Scan for the cell matching the given text and deliver its [x, y] coordinate at center. 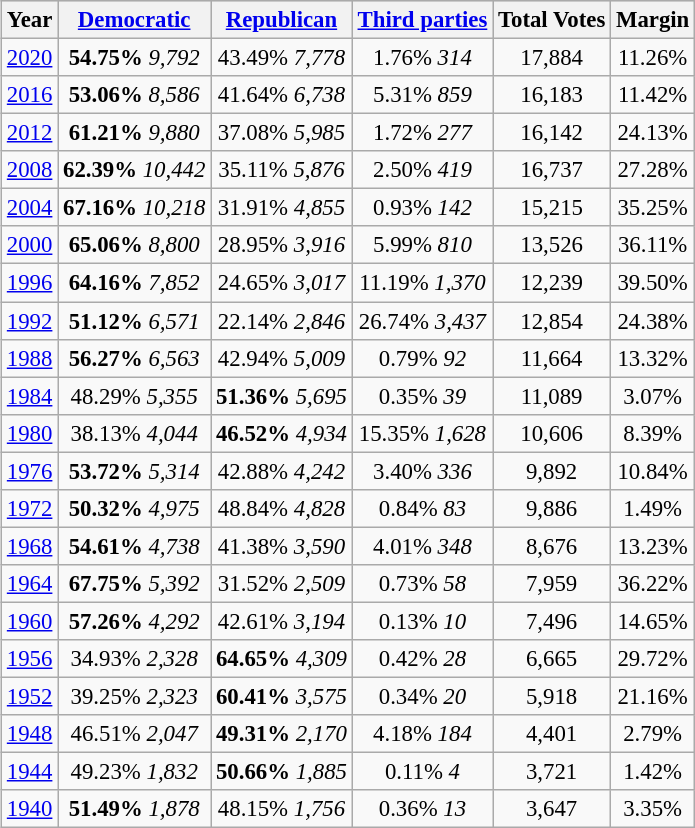
0.13% 10 [422, 621]
Total Votes [552, 20]
3,721 [552, 772]
37.08% 5,985 [282, 133]
51.49% 1,878 [134, 809]
34.93% 2,328 [134, 659]
13.32% [653, 358]
51.12% 6,571 [134, 321]
1952 [30, 697]
41.64% 6,738 [282, 95]
2008 [30, 170]
5.99% 810 [422, 245]
31.52% 2,509 [282, 584]
Margin [653, 20]
16,183 [552, 95]
12,239 [552, 283]
50.66% 1,885 [282, 772]
35.25% [653, 208]
46.52% 4,934 [282, 433]
2016 [30, 95]
43.49% 7,778 [282, 58]
64.16% 7,852 [134, 283]
Year [30, 20]
15.35% 1,628 [422, 433]
21.16% [653, 697]
13.23% [653, 546]
10,606 [552, 433]
67.75% 5,392 [134, 584]
16,737 [552, 170]
65.06% 8,800 [134, 245]
24.65% 3,017 [282, 283]
42.61% 3,194 [282, 621]
4.01% 348 [422, 546]
5,918 [552, 697]
0.35% 39 [422, 396]
1940 [30, 809]
1996 [30, 283]
0.73% 58 [422, 584]
50.32% 4,975 [134, 509]
31.91% 4,855 [282, 208]
17,884 [552, 58]
11,089 [552, 396]
Republican [282, 20]
48.15% 1,756 [282, 809]
0.11% 4 [422, 772]
13,526 [552, 245]
27.28% [653, 170]
48.84% 4,828 [282, 509]
1.49% [653, 509]
1956 [30, 659]
67.16% 10,218 [134, 208]
4.18% 184 [422, 734]
11.26% [653, 58]
1976 [30, 471]
61.21% 9,880 [134, 133]
42.88% 4,242 [282, 471]
46.51% 2,047 [134, 734]
36.11% [653, 245]
60.41% 3,575 [282, 697]
42.94% 5,009 [282, 358]
7,496 [552, 621]
10.84% [653, 471]
3,647 [552, 809]
1944 [30, 772]
39.25% 2,323 [134, 697]
1968 [30, 546]
8,676 [552, 546]
1948 [30, 734]
0.34% 20 [422, 697]
Democratic [134, 20]
54.75% 9,792 [134, 58]
57.26% 4,292 [134, 621]
54.61% 4,738 [134, 546]
9,892 [552, 471]
5.31% 859 [422, 95]
0.42% 28 [422, 659]
24.38% [653, 321]
49.23% 1,832 [134, 772]
11.19% 1,370 [422, 283]
26.74% 3,437 [422, 321]
0.84% 83 [422, 509]
29.72% [653, 659]
2000 [30, 245]
36.22% [653, 584]
14.65% [653, 621]
3.35% [653, 809]
1964 [30, 584]
56.27% 6,563 [134, 358]
1.42% [653, 772]
35.11% 5,876 [282, 170]
1980 [30, 433]
41.38% 3,590 [282, 546]
1972 [30, 509]
39.50% [653, 283]
22.14% 2,846 [282, 321]
4,401 [552, 734]
0.93% 142 [422, 208]
0.79% 92 [422, 358]
38.13% 4,044 [134, 433]
1960 [30, 621]
53.06% 8,586 [134, 95]
15,215 [552, 208]
2.50% 419 [422, 170]
49.31% 2,170 [282, 734]
Third parties [422, 20]
7,959 [552, 584]
51.36% 5,695 [282, 396]
16,142 [552, 133]
24.13% [653, 133]
6,665 [552, 659]
9,886 [552, 509]
53.72% 5,314 [134, 471]
2.79% [653, 734]
12,854 [552, 321]
1.72% 277 [422, 133]
3.07% [653, 396]
28.95% 3,916 [282, 245]
1992 [30, 321]
64.65% 4,309 [282, 659]
1988 [30, 358]
48.29% 5,355 [134, 396]
62.39% 10,442 [134, 170]
1.76% 314 [422, 58]
2004 [30, 208]
2020 [30, 58]
3.40% 336 [422, 471]
2012 [30, 133]
1984 [30, 396]
11.42% [653, 95]
11,664 [552, 358]
8.39% [653, 433]
0.36% 13 [422, 809]
